Return the [x, y] coordinate for the center point of the cell that contains the specified text.  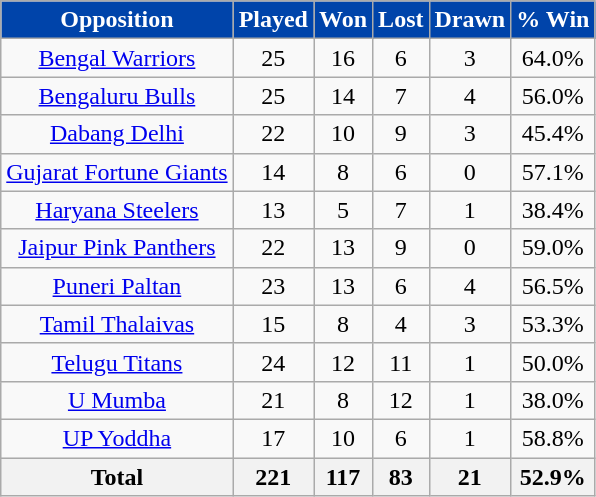
16 [344, 58]
24 [273, 362]
Total [117, 477]
83 [401, 477]
Tamil Thalaivas [117, 324]
5 [344, 210]
Lost [401, 20]
52.9% [553, 477]
59.0% [553, 248]
56.0% [553, 96]
Won [344, 20]
Bengal Warriors [117, 58]
Jaipur Pink Panthers [117, 248]
23 [273, 286]
Drawn [470, 20]
56.5% [553, 286]
38.0% [553, 400]
221 [273, 477]
Gujarat Fortune Giants [117, 172]
Dabang Delhi [117, 134]
117 [344, 477]
Played [273, 20]
50.0% [553, 362]
% Win [553, 20]
53.3% [553, 324]
Telugu Titans [117, 362]
Haryana Steelers [117, 210]
UP Yoddha [117, 438]
58.8% [553, 438]
Bengaluru Bulls [117, 96]
38.4% [553, 210]
Puneri Paltan [117, 286]
15 [273, 324]
11 [401, 362]
64.0% [553, 58]
17 [273, 438]
U Mumba [117, 400]
57.1% [553, 172]
45.4% [553, 134]
Opposition [117, 20]
